From the cell containing the given text, extract its center point as (X, Y) coordinate. 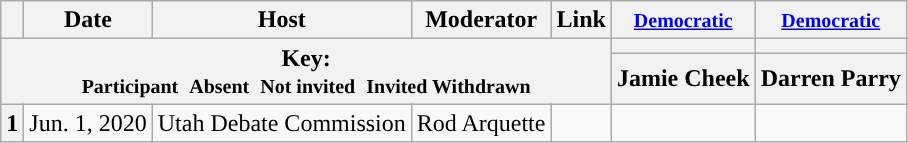
Link (581, 20)
Date (88, 20)
Darren Parry (830, 78)
Moderator (481, 20)
Rod Arquette (481, 123)
1 (12, 123)
Host (282, 20)
Key: Participant Absent Not invited Invited Withdrawn (306, 72)
Utah Debate Commission (282, 123)
Jamie Cheek (683, 78)
Jun. 1, 2020 (88, 123)
